Detect which cell encompasses the target text, then output its (X, Y) center coordinate. 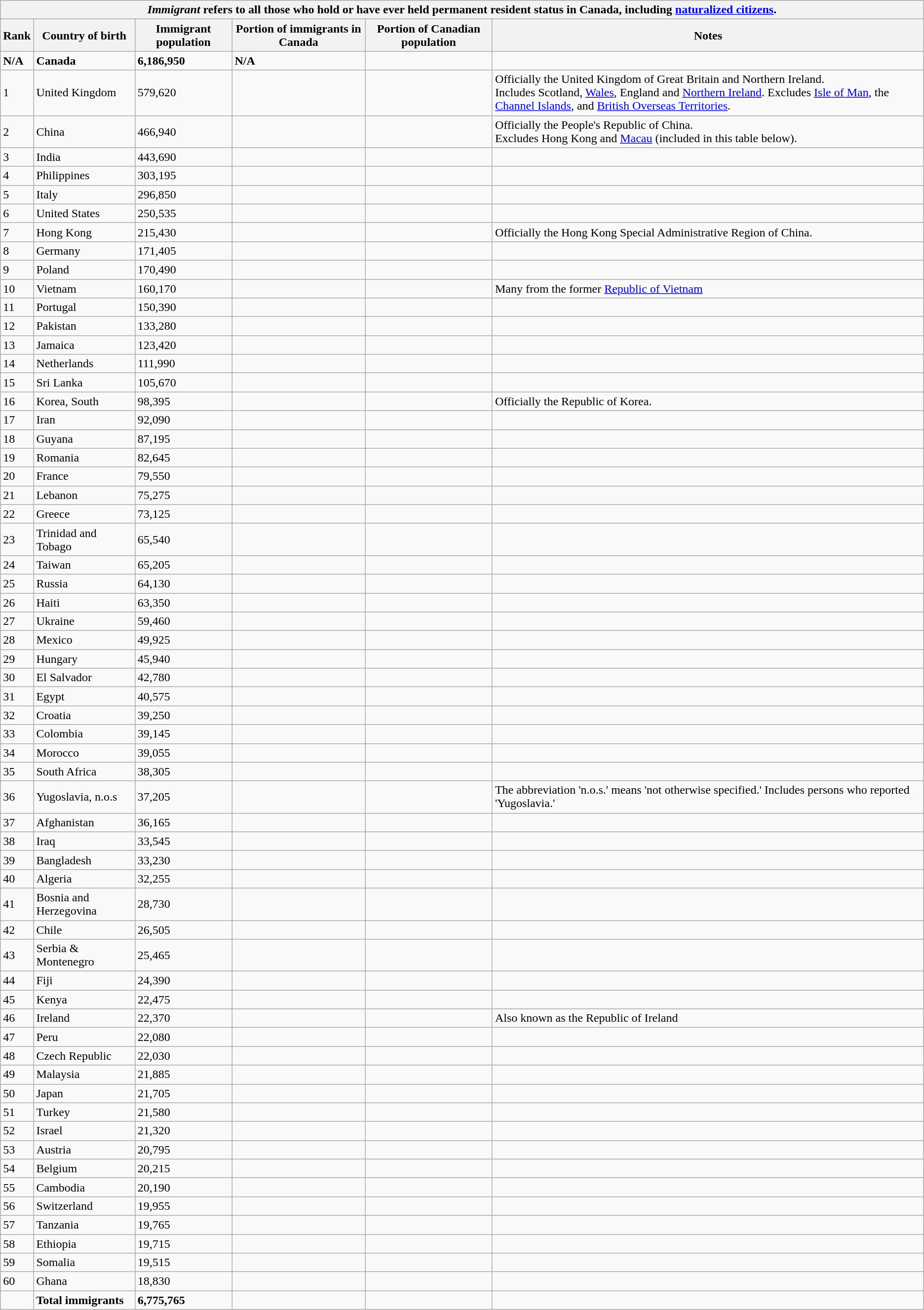
111,990 (184, 364)
Hong Kong (84, 232)
Kenya (84, 1000)
Israel (84, 1131)
38 (17, 841)
52 (17, 1131)
40,575 (184, 696)
Japan (84, 1093)
United States (84, 213)
21,320 (184, 1131)
Korea, South (84, 401)
296,850 (184, 194)
Iran (84, 420)
57 (17, 1225)
Malaysia (84, 1075)
Officially the People's Republic of China.Excludes Hong Kong and Macau (included in this table below). (708, 131)
39 (17, 860)
Somalia (84, 1263)
33 (17, 734)
Also known as the Republic of Ireland (708, 1018)
1 (17, 93)
17 (17, 420)
55 (17, 1187)
36,165 (184, 822)
28 (17, 640)
24 (17, 565)
Netherlands (84, 364)
19,765 (184, 1225)
42 (17, 929)
21,885 (184, 1075)
35 (17, 771)
Italy (84, 194)
47 (17, 1037)
65,205 (184, 565)
Haiti (84, 603)
22,475 (184, 1000)
32,255 (184, 879)
Austria (84, 1150)
Bosnia and Herzegovina (84, 904)
27 (17, 621)
5 (17, 194)
443,690 (184, 157)
Mexico (84, 640)
170,490 (184, 270)
Portion of Canadian population (429, 36)
14 (17, 364)
Algeria (84, 879)
45 (17, 1000)
Egypt (84, 696)
Switzerland (84, 1206)
Vietnam (84, 289)
Officially the Hong Kong Special Administrative Region of China. (708, 232)
51 (17, 1112)
France (84, 476)
49,925 (184, 640)
22,080 (184, 1037)
171,405 (184, 251)
Sri Lanka (84, 383)
Bangladesh (84, 860)
19,715 (184, 1243)
36 (17, 797)
Romania (84, 458)
65,540 (184, 539)
Turkey (84, 1112)
37 (17, 822)
The abbreviation 'n.o.s.' means 'not otherwise specified.' Includes persons who reported 'Yugoslavia.' (708, 797)
Canada (84, 61)
32 (17, 715)
33,545 (184, 841)
Ukraine (84, 621)
25,465 (184, 956)
Lebanon (84, 495)
56 (17, 1206)
Chile (84, 929)
24,390 (184, 981)
87,195 (184, 439)
Philippines (84, 176)
El Salvador (84, 678)
60 (17, 1281)
Ireland (84, 1018)
Serbia & Montenegro (84, 956)
Immigrant refers to all those who hold or have ever held permanent resident status in Canada, including naturalized citizens. (462, 10)
466,940 (184, 131)
China (84, 131)
43 (17, 956)
2 (17, 131)
6 (17, 213)
58 (17, 1243)
30 (17, 678)
79,550 (184, 476)
Iraq (84, 841)
Trinidad and Tobago (84, 539)
25 (17, 583)
20,795 (184, 1150)
18,830 (184, 1281)
United Kingdom (84, 93)
4 (17, 176)
India (84, 157)
Fiji (84, 981)
42,780 (184, 678)
150,390 (184, 308)
28,730 (184, 904)
Rank (17, 36)
54 (17, 1168)
105,670 (184, 383)
15 (17, 383)
South Africa (84, 771)
Officially the Republic of Korea. (708, 401)
21 (17, 495)
Cambodia (84, 1187)
Taiwan (84, 565)
33,230 (184, 860)
59 (17, 1263)
Yugoslavia, n.o.s (84, 797)
Poland (84, 270)
16 (17, 401)
Belgium (84, 1168)
13 (17, 345)
7 (17, 232)
20,190 (184, 1187)
Jamaica (84, 345)
59,460 (184, 621)
Ethiopia (84, 1243)
Greece (84, 514)
3 (17, 157)
29 (17, 659)
19,955 (184, 1206)
160,170 (184, 289)
18 (17, 439)
303,195 (184, 176)
26 (17, 603)
21,580 (184, 1112)
75,275 (184, 495)
Pakistan (84, 326)
6,775,765 (184, 1300)
19,515 (184, 1263)
64,130 (184, 583)
21,705 (184, 1093)
215,430 (184, 232)
Many from the former Republic of Vietnam (708, 289)
11 (17, 308)
26,505 (184, 929)
Russia (84, 583)
19 (17, 458)
39,055 (184, 753)
6,186,950 (184, 61)
22,370 (184, 1018)
Portion of immigrants in Canada (299, 36)
39,250 (184, 715)
38,305 (184, 771)
48 (17, 1056)
45,940 (184, 659)
Country of birth (84, 36)
9 (17, 270)
Portugal (84, 308)
20,215 (184, 1168)
Colombia (84, 734)
Guyana (84, 439)
8 (17, 251)
Ghana (84, 1281)
50 (17, 1093)
92,090 (184, 420)
73,125 (184, 514)
123,420 (184, 345)
Peru (84, 1037)
34 (17, 753)
53 (17, 1150)
Tanzania (84, 1225)
579,620 (184, 93)
Immigrant population (184, 36)
12 (17, 326)
Morocco (84, 753)
23 (17, 539)
Czech Republic (84, 1056)
10 (17, 289)
Hungary (84, 659)
98,395 (184, 401)
63,350 (184, 603)
39,145 (184, 734)
22 (17, 514)
31 (17, 696)
49 (17, 1075)
Germany (84, 251)
82,645 (184, 458)
133,280 (184, 326)
37,205 (184, 797)
20 (17, 476)
250,535 (184, 213)
Notes (708, 36)
46 (17, 1018)
40 (17, 879)
Total immigrants (84, 1300)
Croatia (84, 715)
41 (17, 904)
22,030 (184, 1056)
Afghanistan (84, 822)
44 (17, 981)
